Pinpoint the cell where the given text exists, returning its (x, y) midpoint coordinate. 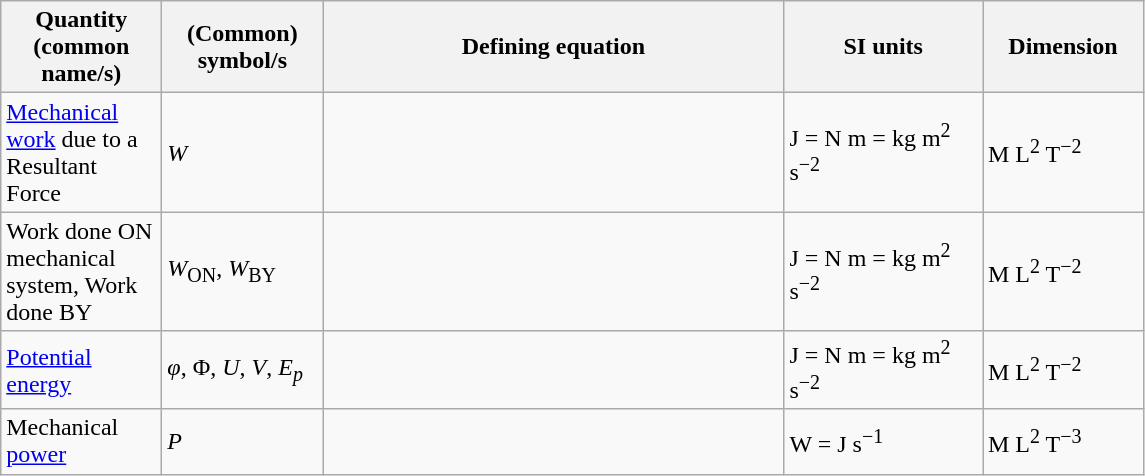
WON, WBY (242, 272)
Mechanical power (82, 442)
(Common) symbol/s (242, 47)
Quantity (common name/s) (82, 47)
P (242, 442)
Mechanical work due to a Resultant Force (82, 152)
Defining equation (554, 47)
W (242, 152)
φ, Φ, U, V, Ep (242, 370)
SI units (884, 47)
Dimension (1062, 47)
Work done ON mechanical system, Work done BY (82, 272)
Potential energy (82, 370)
M L2 T−3 (1062, 442)
W = J s−1 (884, 442)
